Determine the (x, y) coordinate at the center of the cell enclosing the given text.  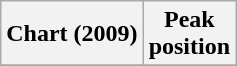
Peakposition (189, 34)
Chart (2009) (72, 34)
